Locate the cell with the specified text and output its [x, y] center coordinate. 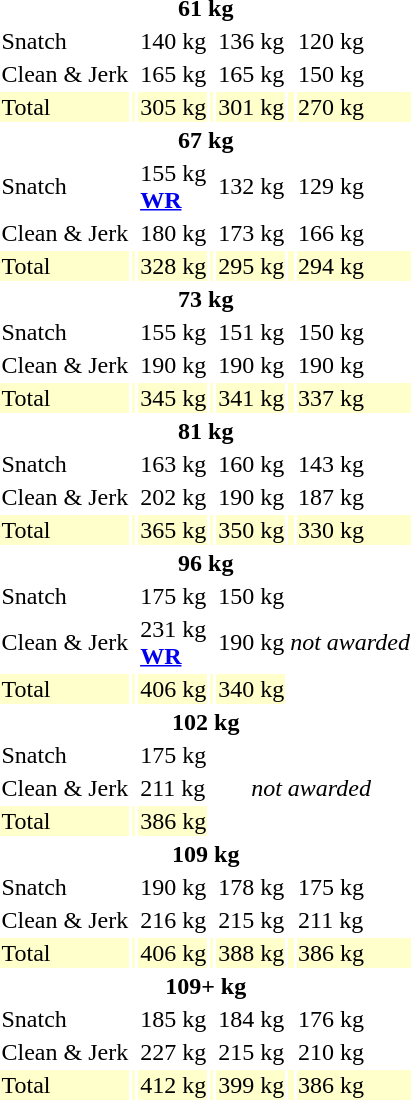
136 kg [252, 41]
132 kg [252, 186]
185 kg [174, 1019]
386 kg [174, 821]
73 kg [206, 299]
155 kg [174, 332]
202 kg [174, 497]
399 kg [252, 1085]
140 kg [174, 41]
163 kg [174, 464]
109 kg [206, 854]
81 kg [206, 431]
155 kgWR [174, 186]
150 kg [252, 596]
365 kg [174, 530]
341 kg [252, 398]
345 kg [174, 398]
184 kg [252, 1019]
211 kg [174, 788]
328 kg [174, 266]
388 kg [252, 953]
305 kg [174, 107]
151 kg [252, 332]
216 kg [174, 920]
160 kg [252, 464]
178 kg [252, 887]
180 kg [174, 233]
301 kg [252, 107]
67 kg [206, 140]
102 kg [206, 722]
295 kg [252, 266]
412 kg [174, 1085]
109+ kg [206, 986]
350 kg [252, 530]
96 kg [206, 563]
340 kg [252, 689]
227 kg [174, 1052]
231 kgWR [174, 642]
173 kg [252, 233]
